Identify which cell holds the provided text, then report its [x, y] central coordinate. 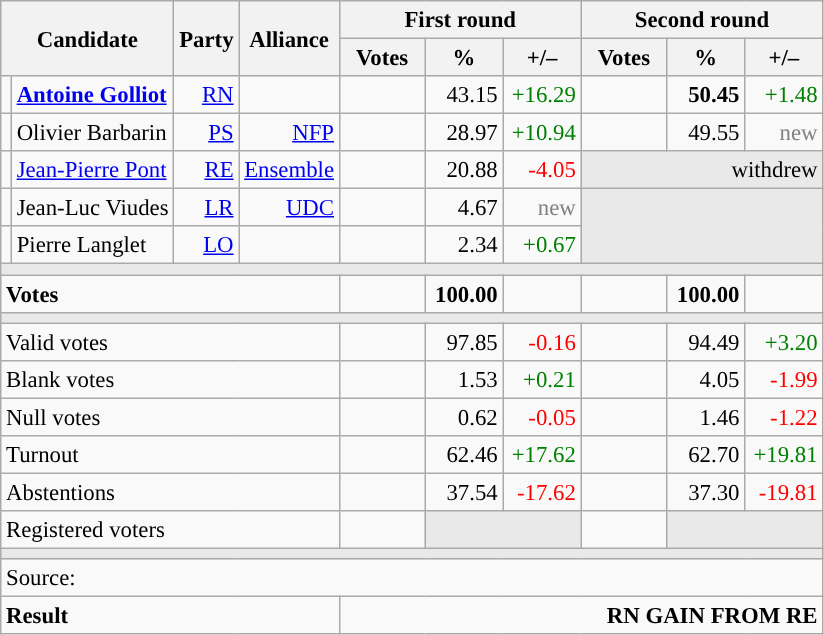
4.05 [706, 379]
20.88 [464, 170]
+19.81 [784, 455]
LO [206, 245]
97.85 [464, 342]
43.15 [464, 95]
-0.05 [542, 417]
+0.67 [542, 245]
-1.99 [784, 379]
PS [206, 133]
Registered voters [170, 530]
Result [170, 616]
+10.94 [542, 133]
LR [206, 208]
-1.22 [784, 417]
Alliance [289, 38]
4.67 [464, 208]
-17.62 [542, 492]
-19.81 [784, 492]
Null votes [170, 417]
50.45 [706, 95]
49.55 [706, 133]
62.70 [706, 455]
Second round [702, 20]
0.62 [464, 417]
+0.21 [542, 379]
NFP [289, 133]
RE [206, 170]
Valid votes [170, 342]
1.46 [706, 417]
Blank votes [170, 379]
First round [460, 20]
Olivier Barbarin [92, 133]
Abstentions [170, 492]
+1.48 [784, 95]
-0.16 [542, 342]
-4.05 [542, 170]
2.34 [464, 245]
RN GAIN FROM RE [581, 616]
Candidate [88, 38]
withdrew [702, 170]
94.49 [706, 342]
Ensemble [289, 170]
28.97 [464, 133]
RN [206, 95]
Pierre Langlet [92, 245]
Jean-Luc Viudes [92, 208]
Source: [412, 578]
+16.29 [542, 95]
UDC [289, 208]
37.54 [464, 492]
Turnout [170, 455]
1.53 [464, 379]
+17.62 [542, 455]
37.30 [706, 492]
62.46 [464, 455]
Antoine Golliot [92, 95]
+3.20 [784, 342]
Party [206, 38]
Jean-Pierre Pont [92, 170]
